Detect which cell encompasses the target text, then output its (x, y) center coordinate. 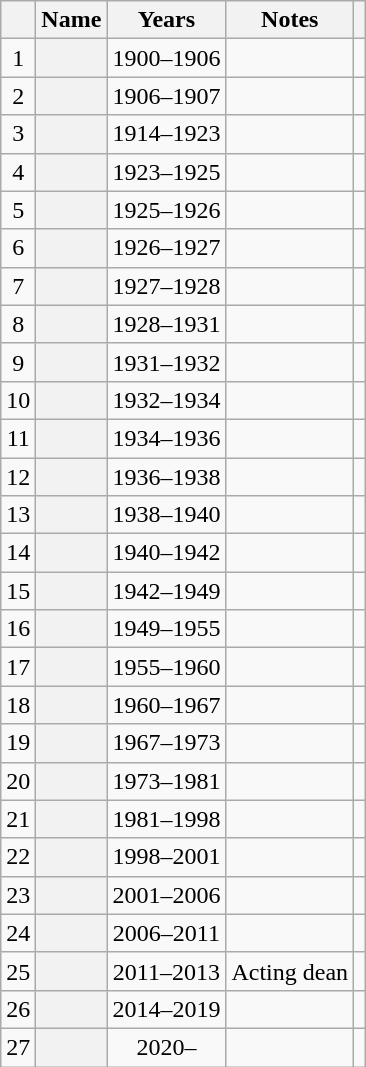
Years (166, 20)
6 (18, 248)
4 (18, 172)
1900–1906 (166, 58)
1926–1927 (166, 248)
2001–2006 (166, 895)
2011–2013 (166, 971)
1998–2001 (166, 857)
20 (18, 781)
1931–1932 (166, 362)
8 (18, 324)
1936–1938 (166, 477)
Name (72, 20)
1927–1928 (166, 286)
2014–2019 (166, 1009)
9 (18, 362)
3 (18, 134)
1923–1925 (166, 172)
2006–2011 (166, 933)
Notes (290, 20)
15 (18, 591)
1960–1967 (166, 705)
1938–1940 (166, 515)
1973–1981 (166, 781)
10 (18, 400)
19 (18, 743)
1928–1931 (166, 324)
11 (18, 438)
17 (18, 667)
13 (18, 515)
22 (18, 857)
21 (18, 819)
16 (18, 629)
14 (18, 553)
2 (18, 96)
12 (18, 477)
24 (18, 933)
27 (18, 1047)
1940–1942 (166, 553)
1955–1960 (166, 667)
1932–1934 (166, 400)
1934–1936 (166, 438)
1942–1949 (166, 591)
1906–1907 (166, 96)
1914–1923 (166, 134)
1 (18, 58)
23 (18, 895)
25 (18, 971)
7 (18, 286)
2020– (166, 1047)
1925–1926 (166, 210)
Acting dean (290, 971)
1949–1955 (166, 629)
18 (18, 705)
1967–1973 (166, 743)
5 (18, 210)
1981–1998 (166, 819)
26 (18, 1009)
